Detect which cell encompasses the target text, then output its (x, y) center coordinate. 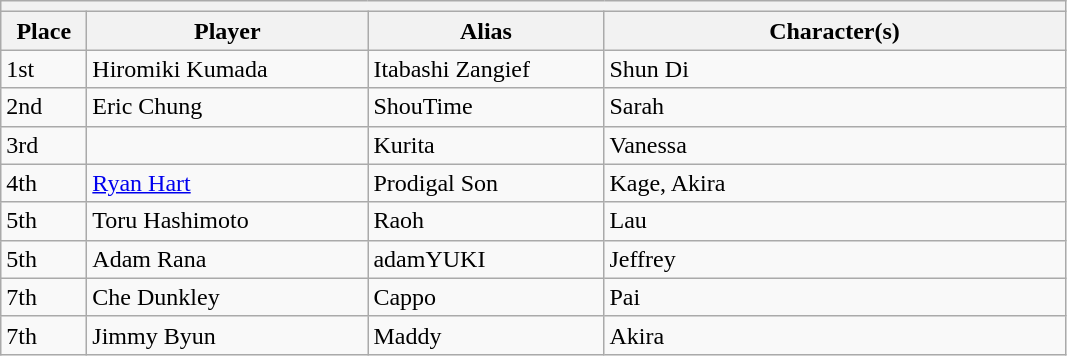
Adam Rana (228, 259)
1st (44, 69)
Eric Chung (228, 107)
Character(s) (834, 31)
Sarah (834, 107)
Vanessa (834, 145)
adamYUKI (486, 259)
Kurita (486, 145)
Lau (834, 221)
Alias (486, 31)
4th (44, 183)
Player (228, 31)
Maddy (486, 335)
Ryan Hart (228, 183)
Pai (834, 297)
Raoh (486, 221)
3rd (44, 145)
Jeffrey (834, 259)
Hiromiki Kumada (228, 69)
Prodigal Son (486, 183)
Che Dunkley (228, 297)
2nd (44, 107)
Place (44, 31)
Itabashi Zangief (486, 69)
Jimmy Byun (228, 335)
Shun Di (834, 69)
Toru Hashimoto (228, 221)
ShouTime (486, 107)
Akira (834, 335)
Cappo (486, 297)
Kage, Akira (834, 183)
